Pinpoint the cell where the given text exists, returning its (x, y) midpoint coordinate. 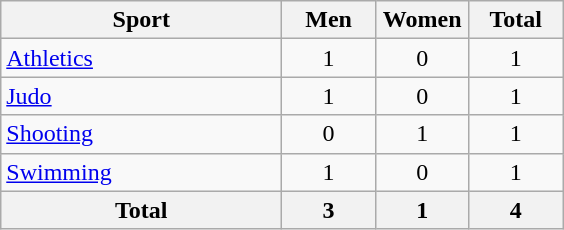
Men (329, 20)
4 (516, 210)
Athletics (142, 58)
Sport (142, 20)
Judo (142, 96)
Swimming (142, 172)
3 (329, 210)
Shooting (142, 134)
Women (422, 20)
